Determine the (X, Y) coordinate at the center of the cell enclosing the given text.  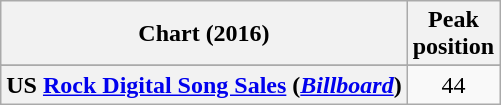
44 (453, 85)
US Rock Digital Song Sales (Billboard) (204, 85)
Peakposition (453, 34)
Chart (2016) (204, 34)
